Output the (x, y) coordinate of the center of the cell containing the given text.  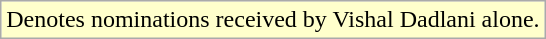
Denotes nominations received by Vishal Dadlani alone. (273, 20)
